Return the (x, y) coordinate for the center point of the cell that contains the specified text.  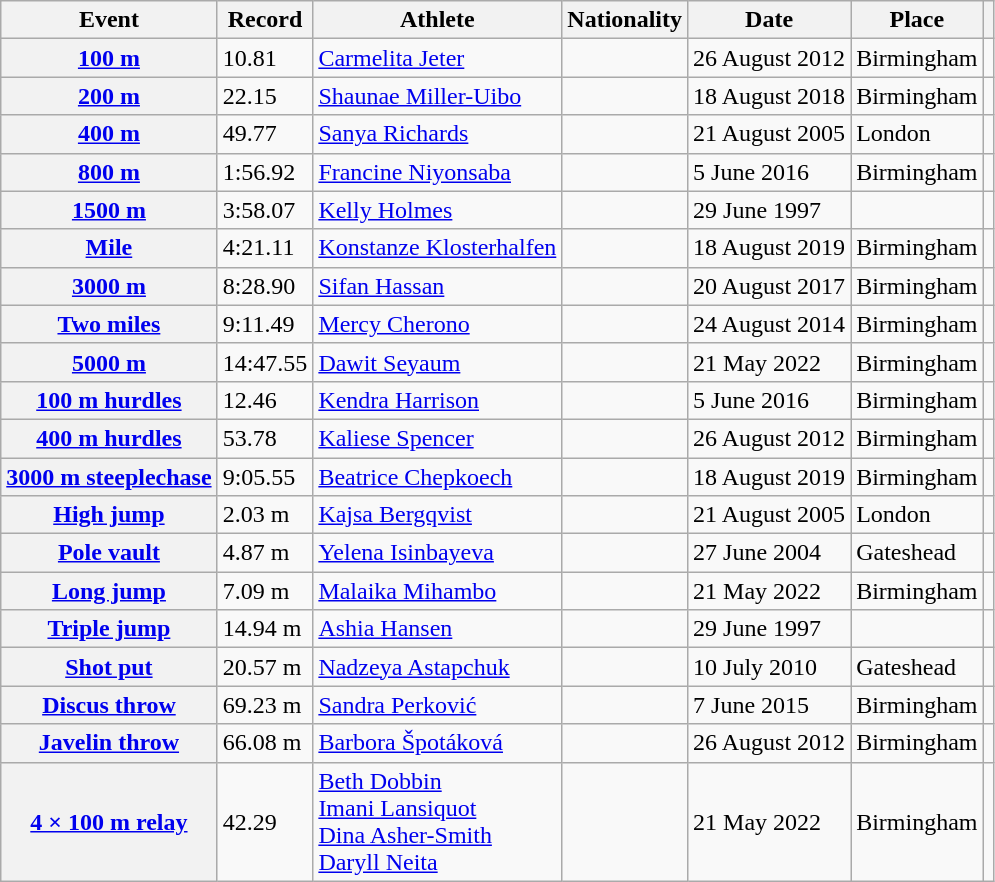
4.87 m (265, 553)
3:58.07 (265, 210)
7.09 m (265, 591)
Kaliese Spencer (438, 438)
49.77 (265, 134)
10 July 2010 (770, 667)
Mile (109, 248)
Sifan Hassan (438, 286)
10.81 (265, 58)
2.03 m (265, 515)
22.15 (265, 96)
12.46 (265, 400)
7 June 2015 (770, 705)
Shaunae Miller-Uibo (438, 96)
1:56.92 (265, 172)
53.78 (265, 438)
Nationality (625, 20)
800 m (109, 172)
Nadzeya Astapchuk (438, 667)
Malaika Mihambo (438, 591)
Sanya Richards (438, 134)
1500 m (109, 210)
Place (917, 20)
Kajsa Bergqvist (438, 515)
Barbora Špotáková (438, 743)
14.94 m (265, 629)
Two miles (109, 324)
Francine Niyonsaba (438, 172)
Kelly Holmes (438, 210)
High jump (109, 515)
Event (109, 20)
Javelin throw (109, 743)
Sandra Perković (438, 705)
24 August 2014 (770, 324)
Konstanze Klosterhalfen (438, 248)
Discus throw (109, 705)
4 × 100 m relay (109, 822)
14:47.55 (265, 362)
3000 m steeplechase (109, 477)
400 m (109, 134)
Athlete (438, 20)
Dawit Seyaum (438, 362)
66.08 m (265, 743)
8:28.90 (265, 286)
42.29 (265, 822)
400 m hurdles (109, 438)
Shot put (109, 667)
27 June 2004 (770, 553)
Ashia Hansen (438, 629)
4:21.11 (265, 248)
Date (770, 20)
Mercy Cherono (438, 324)
Beatrice Chepkoech (438, 477)
18 August 2018 (770, 96)
20 August 2017 (770, 286)
200 m (109, 96)
69.23 m (265, 705)
100 m hurdles (109, 400)
Beth DobbinImani LansiquotDina Asher-SmithDaryll Neita (438, 822)
Triple jump (109, 629)
9:11.49 (265, 324)
Yelena Isinbayeva (438, 553)
Carmelita Jeter (438, 58)
Long jump (109, 591)
20.57 m (265, 667)
9:05.55 (265, 477)
3000 m (109, 286)
Pole vault (109, 553)
5000 m (109, 362)
Kendra Harrison (438, 400)
100 m (109, 58)
Record (265, 20)
